For the text-containing cell, return its midpoint in (x, y) coordinate format. 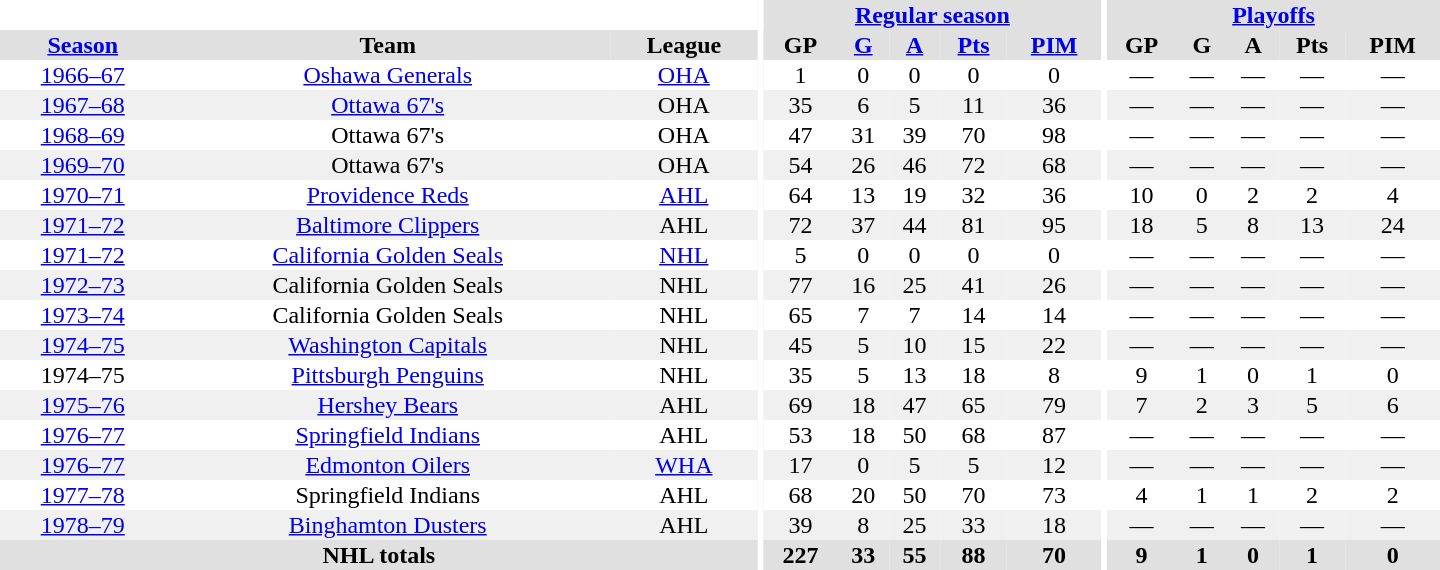
81 (974, 225)
54 (800, 165)
17 (800, 465)
1968–69 (82, 135)
19 (914, 195)
1977–78 (82, 495)
31 (864, 135)
55 (914, 555)
16 (864, 285)
1973–74 (82, 315)
Baltimore Clippers (387, 225)
15 (974, 345)
Oshawa Generals (387, 75)
1967–68 (82, 105)
41 (974, 285)
88 (974, 555)
24 (1392, 225)
1978–79 (82, 525)
11 (974, 105)
20 (864, 495)
NHL totals (379, 555)
Regular season (932, 15)
77 (800, 285)
79 (1054, 405)
12 (1054, 465)
1970–71 (82, 195)
44 (914, 225)
1966–67 (82, 75)
3 (1252, 405)
1975–76 (82, 405)
46 (914, 165)
45 (800, 345)
53 (800, 435)
69 (800, 405)
87 (1054, 435)
98 (1054, 135)
Season (82, 45)
73 (1054, 495)
22 (1054, 345)
32 (974, 195)
64 (800, 195)
Providence Reds (387, 195)
Hershey Bears (387, 405)
Washington Capitals (387, 345)
37 (864, 225)
Playoffs (1274, 15)
1972–73 (82, 285)
Team (387, 45)
95 (1054, 225)
League (684, 45)
227 (800, 555)
Edmonton Oilers (387, 465)
WHA (684, 465)
Binghamton Dusters (387, 525)
Pittsburgh Penguins (387, 375)
1969–70 (82, 165)
